Return the [x, y] coordinate for the center point of the cell that contains the specified text.  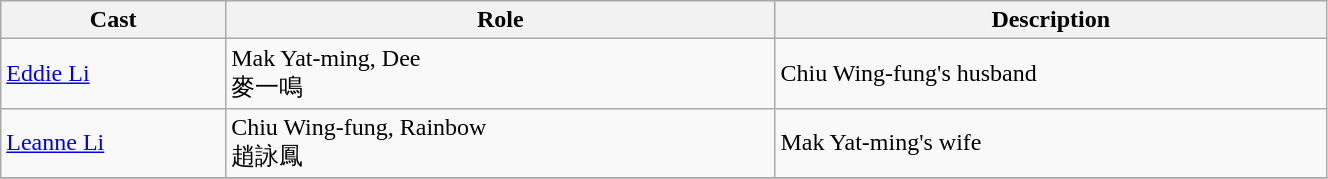
Role [500, 20]
Chiu Wing-fung's husband [1050, 74]
Eddie Li [114, 74]
Chiu Wing-fung, Rainbow趙詠鳳 [500, 143]
Mak Yat-ming's wife [1050, 143]
Leanne Li [114, 143]
Description [1050, 20]
Cast [114, 20]
Mak Yat-ming, Dee麥一鳴 [500, 74]
